Search for the cell housing the specified text and yield its [X, Y] center coordinate. 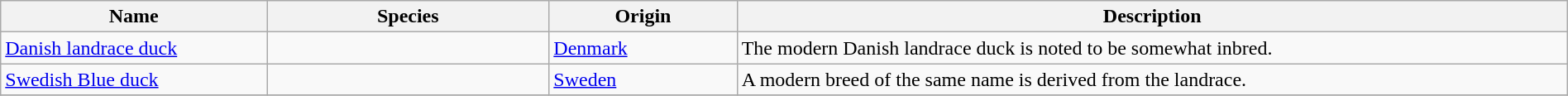
Danish landrace duck [134, 48]
Origin [643, 17]
Species [409, 17]
A modern breed of the same name is derived from the landrace. [1152, 79]
Sweden [643, 79]
Name [134, 17]
Swedish Blue duck [134, 79]
Denmark [643, 48]
The modern Danish landrace duck is noted to be somewhat inbred. [1152, 48]
Description [1152, 17]
